Scan for the cell matching the given text and deliver its (x, y) coordinate at center. 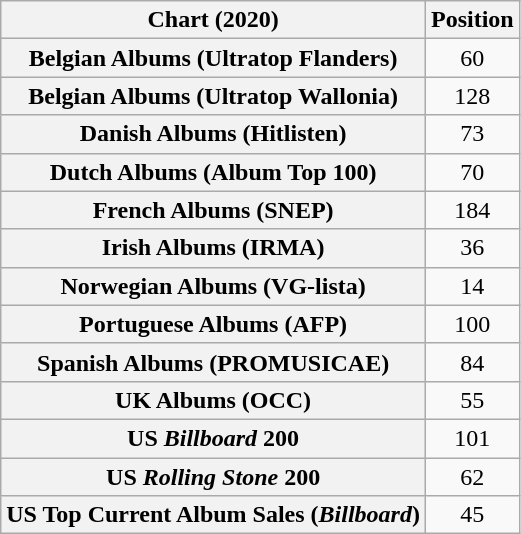
US Top Current Album Sales (Billboard) (214, 515)
Belgian Albums (Ultratop Wallonia) (214, 96)
Irish Albums (IRMA) (214, 248)
Norwegian Albums (VG-lista) (214, 286)
US Billboard 200 (214, 438)
Portuguese Albums (AFP) (214, 324)
73 (472, 134)
Spanish Albums (PROMUSICAE) (214, 362)
184 (472, 210)
Belgian Albums (Ultratop Flanders) (214, 58)
Danish Albums (Hitlisten) (214, 134)
84 (472, 362)
14 (472, 286)
70 (472, 172)
Dutch Albums (Album Top 100) (214, 172)
UK Albums (OCC) (214, 400)
US Rolling Stone 200 (214, 477)
101 (472, 438)
36 (472, 248)
128 (472, 96)
62 (472, 477)
55 (472, 400)
Chart (2020) (214, 20)
60 (472, 58)
French Albums (SNEP) (214, 210)
100 (472, 324)
45 (472, 515)
Position (472, 20)
